Extract the [X, Y] coordinate from the center of the cell holding the provided text.  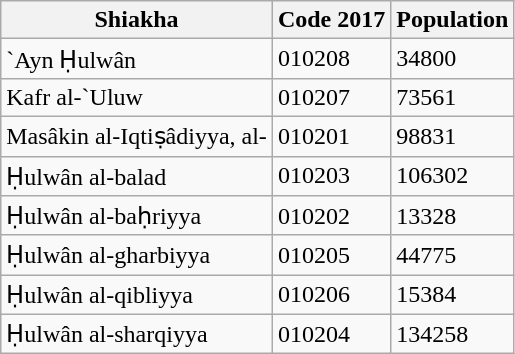
Population [452, 20]
Masâkin al-Iqtiṣâdiyya, al- [137, 136]
010205 [331, 255]
106302 [452, 176]
Kafr al-`Uluw [137, 97]
010207 [331, 97]
010202 [331, 216]
Ḥulwân al-balad [137, 176]
`Ayn Ḥulwân [137, 59]
010201 [331, 136]
134258 [452, 334]
Ḥulwân al-sharqiyya [137, 334]
Shiakha [137, 20]
Code 2017 [331, 20]
15384 [452, 295]
Ḥulwân al-baḥriyya [137, 216]
010203 [331, 176]
010204 [331, 334]
010208 [331, 59]
73561 [452, 97]
98831 [452, 136]
44775 [452, 255]
Ḥulwân al-qibliyya [137, 295]
Ḥulwân al-gharbiyya [137, 255]
010206 [331, 295]
13328 [452, 216]
34800 [452, 59]
